Return (X, Y) of the center of cell containing provided text 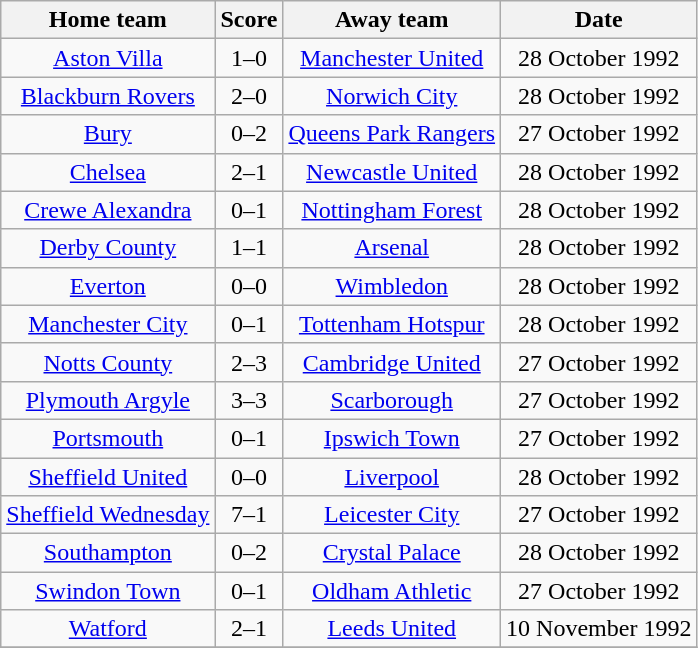
3–3 (249, 400)
Manchester City (108, 324)
Home team (108, 20)
Everton (108, 286)
Arsenal (392, 248)
Date (599, 20)
Away team (392, 20)
Queens Park Rangers (392, 134)
1–0 (249, 58)
Oldham Athletic (392, 591)
Chelsea (108, 172)
Derby County (108, 248)
Norwich City (392, 96)
Bury (108, 134)
Plymouth Argyle (108, 400)
Newcastle United (392, 172)
Watford (108, 629)
10 November 1992 (599, 629)
1–1 (249, 248)
7–1 (249, 515)
2–0 (249, 96)
Sheffield Wednesday (108, 515)
Southampton (108, 553)
Swindon Town (108, 591)
Cambridge United (392, 362)
Manchester United (392, 58)
2–3 (249, 362)
Aston Villa (108, 58)
Leicester City (392, 515)
Score (249, 20)
Wimbledon (392, 286)
Portsmouth (108, 438)
Blackburn Rovers (108, 96)
Sheffield United (108, 477)
Tottenham Hotspur (392, 324)
Scarborough (392, 400)
Nottingham Forest (392, 210)
Crystal Palace (392, 553)
Notts County (108, 362)
Ipswich Town (392, 438)
Crewe Alexandra (108, 210)
Leeds United (392, 629)
Liverpool (392, 477)
